Locate the cell with the specified text and output its [X, Y] center coordinate. 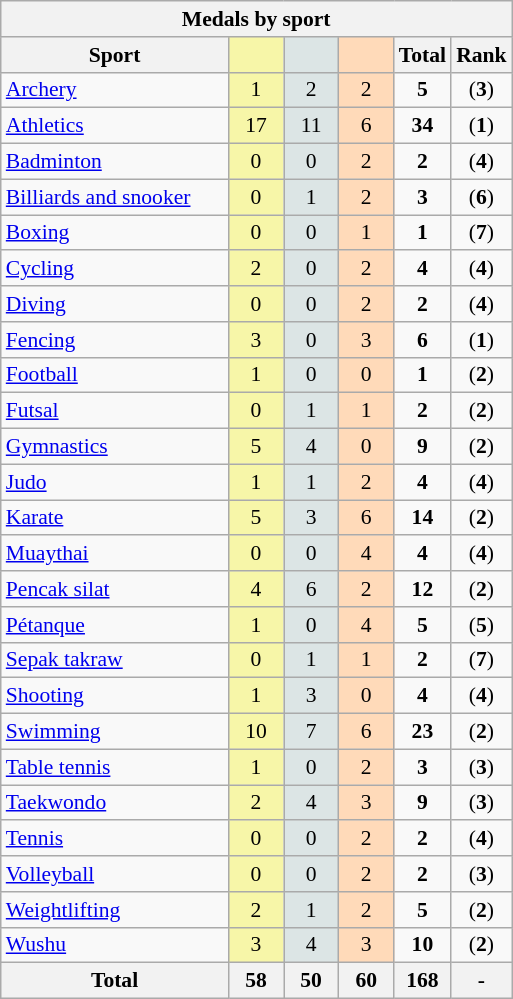
Judo [115, 482]
Sepak takraw [115, 660]
Boxing [115, 233]
Karate [115, 518]
- [482, 981]
14 [422, 518]
Medals by sport [256, 19]
34 [422, 126]
Tennis [115, 839]
58 [256, 981]
7 [312, 732]
Badminton [115, 162]
(5) [482, 625]
Pencak silat [115, 589]
Wushu [115, 945]
Cycling [115, 269]
60 [366, 981]
Football [115, 375]
Weightlifting [115, 910]
11 [312, 126]
12 [422, 589]
168 [422, 981]
17 [256, 126]
50 [312, 981]
Table tennis [115, 767]
Billiards and snooker [115, 197]
Fencing [115, 340]
Gymnastics [115, 447]
Diving [115, 304]
Shooting [115, 696]
Rank [482, 55]
23 [422, 732]
Taekwondo [115, 803]
Archery [115, 90]
Sport [115, 55]
Pétanque [115, 625]
Athletics [115, 126]
Muaythai [115, 554]
(6) [482, 197]
Futsal [115, 411]
Swimming [115, 732]
Volleyball [115, 874]
